Determine the [x, y] coordinate at the center of the cell enclosing the given text.  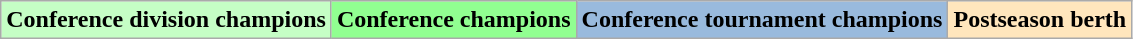
Conference champions [454, 20]
Conference division champions [166, 20]
Conference tournament champions [762, 20]
Postseason berth [1040, 20]
